Find where the given text appears and provide that cell's center as (X, Y) coordinate. 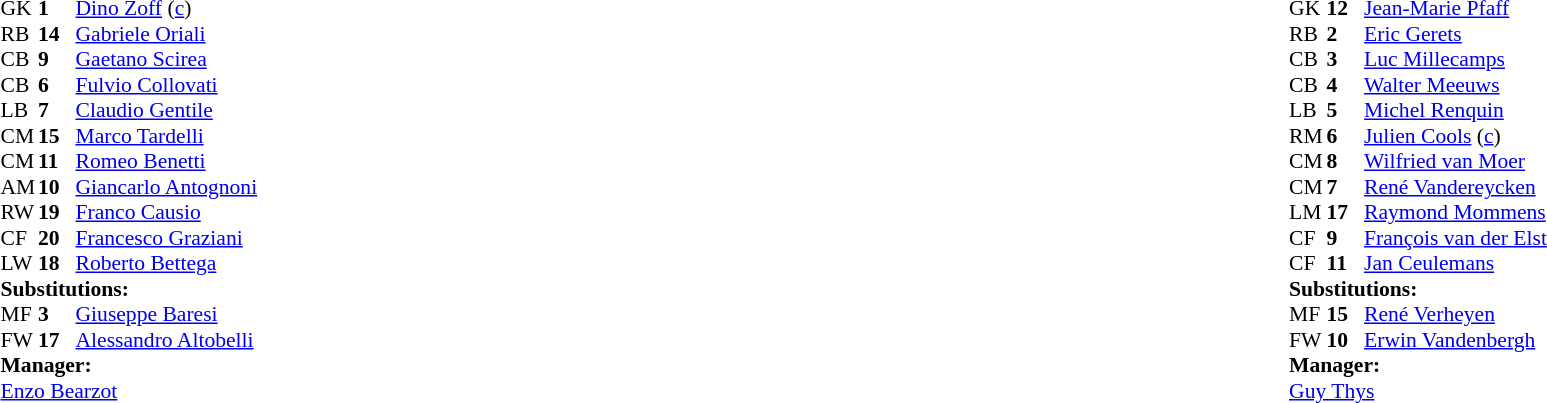
Erwin Vandenbergh (1456, 340)
Wilfried van Moer (1456, 161)
Claudio Gentile (167, 111)
Alessandro Altobelli (167, 340)
Franco Causio (167, 213)
Julien Cools (c) (1456, 136)
Romeo Benetti (167, 161)
AM (19, 187)
4 (1346, 85)
18 (57, 263)
19 (57, 213)
Gabriele Oriali (167, 34)
Giuseppe Baresi (167, 315)
5 (1346, 111)
Giancarlo Antognoni (167, 187)
20 (57, 238)
Raymond Mommens (1456, 213)
LW (19, 263)
Roberto Bettega (167, 263)
Luc Millecamps (1456, 59)
François van der Elst (1456, 238)
Michel Renquin (1456, 111)
René Vandereycken (1456, 187)
Jan Ceulemans (1456, 263)
14 (57, 34)
Fulvio Collovati (167, 85)
2 (1346, 34)
8 (1346, 161)
RW (19, 213)
LM (1308, 213)
Eric Gerets (1456, 34)
Gaetano Scirea (167, 59)
René Verheyen (1456, 315)
Walter Meeuws (1456, 85)
Francesco Graziani (167, 238)
RM (1308, 136)
Marco Tardelli (167, 136)
